For the text-containing cell, return its midpoint in (X, Y) coordinate format. 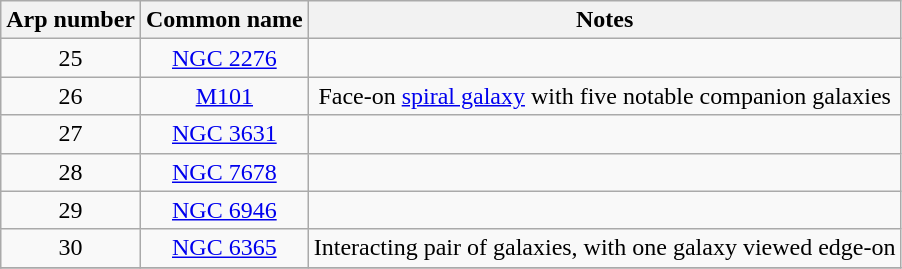
Common name (224, 20)
NGC 6946 (224, 210)
26 (71, 96)
Face-on spiral galaxy with five notable companion galaxies (604, 96)
27 (71, 134)
Interacting pair of galaxies, with one galaxy viewed edge-on (604, 248)
28 (71, 172)
Arp number (71, 20)
NGC 7678 (224, 172)
29 (71, 210)
NGC 3631 (224, 134)
30 (71, 248)
NGC 2276 (224, 58)
M101 (224, 96)
NGC 6365 (224, 248)
25 (71, 58)
Notes (604, 20)
